Provide the (x, y) coordinate of the cell's center where the given text is located.  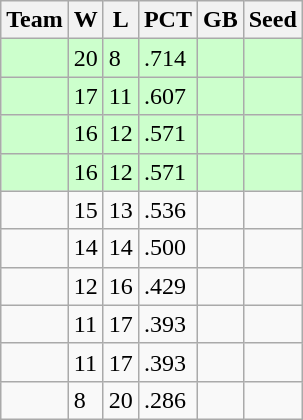
L (120, 20)
15 (86, 210)
.429 (168, 286)
13 (120, 210)
.607 (168, 96)
.536 (168, 210)
Team (35, 20)
.500 (168, 248)
PCT (168, 20)
.286 (168, 400)
GB (220, 20)
W (86, 20)
.714 (168, 58)
Seed (272, 20)
